Detect which cell encompasses the target text, then output its (X, Y) center coordinate. 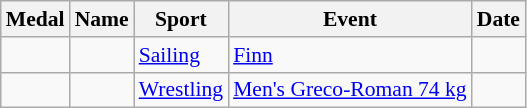
Medal (36, 19)
Date (498, 19)
Event (350, 19)
Finn (350, 55)
Name (102, 19)
Men's Greco-Roman 74 kg (350, 90)
Wrestling (181, 90)
Sailing (181, 55)
Sport (181, 19)
